Pinpoint the cell where the given text exists, returning its (x, y) midpoint coordinate. 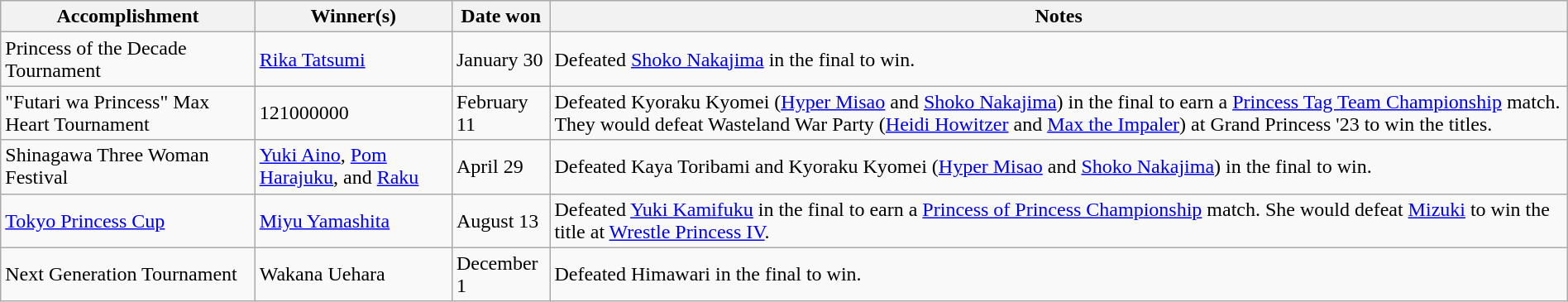
January 30 (500, 60)
February 11 (500, 113)
Shinagawa Three Woman Festival (127, 167)
Defeated Kaya Toribami and Kyoraku Kyomei (Hyper Misao and Shoko Nakajima) in the final to win. (1059, 167)
December 1 (500, 275)
Next Generation Tournament (127, 275)
August 13 (500, 220)
Defeated Shoko Nakajima in the final to win. (1059, 60)
Date won (500, 17)
Defeated Himawari in the final to win. (1059, 275)
121000000 (353, 113)
Princess of the Decade Tournament (127, 60)
Winner(s) (353, 17)
April 29 (500, 167)
"Futari wa Princess" Max Heart Tournament (127, 113)
Rika Tatsumi (353, 60)
Tokyo Princess Cup (127, 220)
Miyu Yamashita (353, 220)
Wakana Uehara (353, 275)
Accomplishment (127, 17)
Notes (1059, 17)
Yuki Aino, Pom Harajuku, and Raku (353, 167)
